Pinpoint the cell where the given text exists, returning its [X, Y] midpoint coordinate. 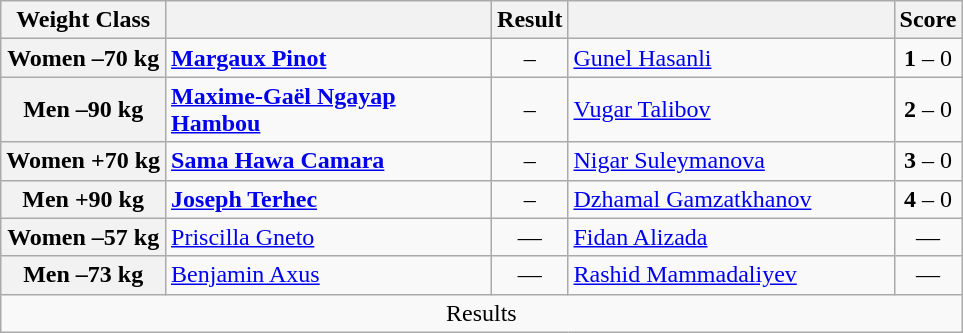
Joseph Terhec [329, 199]
Women –57 kg [84, 237]
Fidan Alizada [731, 237]
Score [928, 20]
1 – 0 [928, 58]
Margaux Pinot [329, 58]
Men –73 kg [84, 275]
Nigar Suleymanova [731, 161]
2 – 0 [928, 110]
Maxime-Gaël Ngayap Hambou [329, 110]
4 – 0 [928, 199]
Benjamin Axus [329, 275]
Rashid Mammadaliyev [731, 275]
Results [482, 313]
Men –90 kg [84, 110]
Sama Hawa Camara [329, 161]
Dzhamal Gamzatkhanov [731, 199]
Women –70 kg [84, 58]
3 – 0 [928, 161]
Priscilla Gneto [329, 237]
Gunel Hasanli [731, 58]
Vugar Talibov [731, 110]
Weight Class [84, 20]
Men +90 kg [84, 199]
Result [530, 20]
Women +70 kg [84, 161]
